Output the [x, y] coordinate of the center of the cell containing the given text.  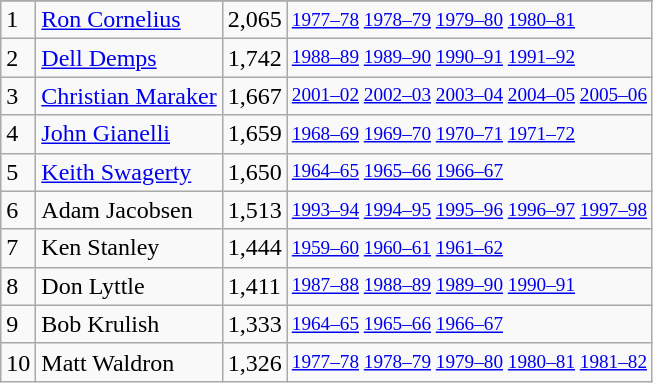
6 [18, 210]
1977–78 1978–79 1979–80 1980–81 [469, 20]
7 [18, 248]
1 [18, 20]
1,659 [254, 134]
Dell Demps [129, 58]
1993–94 1994–95 1995–96 1996–97 1997–98 [469, 210]
1968–69 1969–70 1970–71 1971–72 [469, 134]
1,650 [254, 172]
1,667 [254, 96]
2 [18, 58]
Christian Maraker [129, 96]
8 [18, 286]
9 [18, 324]
10 [18, 362]
2001–02 2002–03 2003–04 2004–05 2005–06 [469, 96]
Ron Cornelius [129, 20]
1,513 [254, 210]
5 [18, 172]
Adam Jacobsen [129, 210]
Don Lyttle [129, 286]
Keith Swagerty [129, 172]
Bob Krulish [129, 324]
2,065 [254, 20]
1,444 [254, 248]
1977–78 1978–79 1979–80 1980–81 1981–82 [469, 362]
1,326 [254, 362]
1988–89 1989–90 1990–91 1991–92 [469, 58]
Ken Stanley [129, 248]
4 [18, 134]
1,333 [254, 324]
1,411 [254, 286]
John Gianelli [129, 134]
Matt Waldron [129, 362]
1,742 [254, 58]
1959–60 1960–61 1961–62 [469, 248]
3 [18, 96]
1987–88 1988–89 1989–90 1990–91 [469, 286]
